Determine the (x, y) coordinate at the center of the cell enclosing the given text.  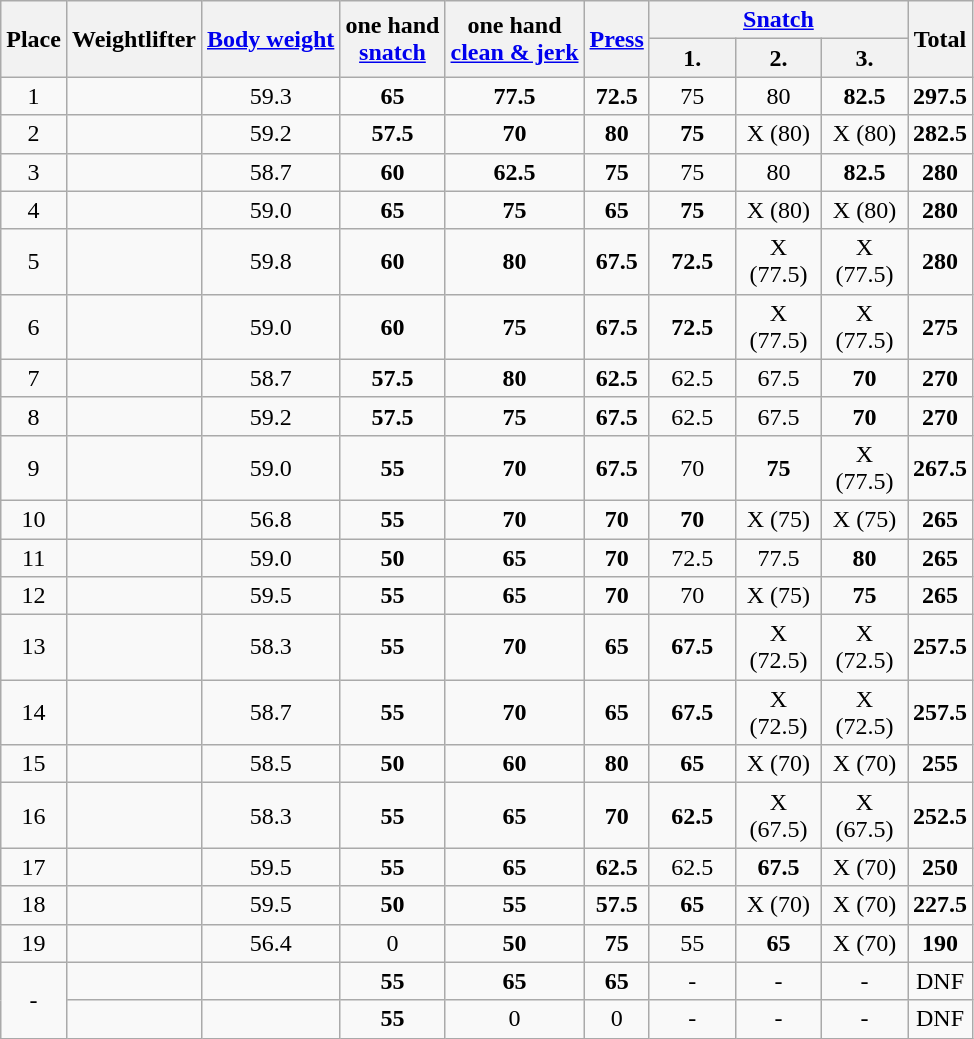
8 (34, 416)
15 (34, 764)
9 (34, 468)
297.5 (940, 96)
Weightlifter (134, 39)
2. (778, 58)
58.5 (270, 764)
255 (940, 764)
Place (34, 39)
10 (34, 519)
one handsnatch (392, 39)
Snatch (778, 20)
282.5 (940, 134)
14 (34, 712)
4 (34, 210)
16 (34, 816)
18 (34, 905)
5 (34, 262)
12 (34, 596)
252.5 (940, 816)
2 (34, 134)
56.4 (270, 943)
1 (34, 96)
Total (940, 39)
13 (34, 648)
250 (940, 867)
56.8 (270, 519)
227.5 (940, 905)
11 (34, 557)
190 (940, 943)
1. (692, 58)
3. (864, 58)
7 (34, 378)
one handclean & jerk (514, 39)
19 (34, 943)
59.8 (270, 262)
275 (940, 326)
59.3 (270, 96)
Press (616, 39)
3 (34, 172)
17 (34, 867)
6 (34, 326)
267.5 (940, 468)
Body weight (270, 39)
